Capture the cell that displays the provided text and extract its [x, y] central coordinate. 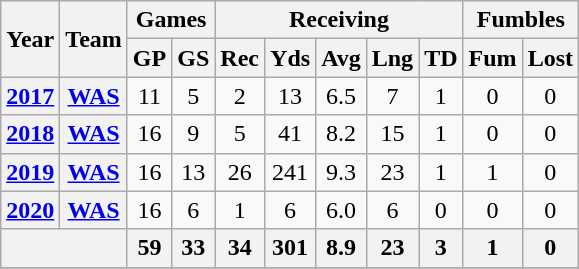
301 [290, 248]
33 [194, 248]
7 [392, 96]
Fumbles [520, 20]
41 [290, 134]
59 [149, 248]
241 [290, 172]
Yds [290, 58]
Lng [392, 58]
9 [194, 134]
6.5 [342, 96]
6.0 [342, 210]
8.2 [342, 134]
2019 [30, 172]
26 [240, 172]
2018 [30, 134]
15 [392, 134]
GS [194, 58]
Receiving [339, 20]
Avg [342, 58]
2 [240, 96]
9.3 [342, 172]
GP [149, 58]
3 [441, 248]
34 [240, 248]
8.9 [342, 248]
2020 [30, 210]
TD [441, 58]
11 [149, 96]
Year [30, 39]
Rec [240, 58]
Lost [550, 58]
Fum [492, 58]
Team [94, 39]
Games [170, 20]
2017 [30, 96]
